Capture the cell that displays the provided text and extract its (X, Y) central coordinate. 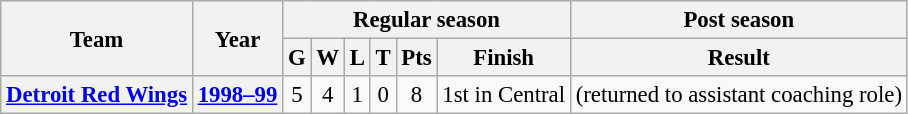
1998–99 (237, 95)
4 (328, 95)
0 (383, 95)
T (383, 58)
Pts (416, 58)
5 (297, 95)
Team (97, 38)
1 (357, 95)
Finish (504, 58)
Post season (738, 20)
L (357, 58)
8 (416, 95)
W (328, 58)
1st in Central (504, 95)
Regular season (427, 20)
Detroit Red Wings (97, 95)
Year (237, 38)
Result (738, 58)
G (297, 58)
(returned to assistant coaching role) (738, 95)
